Search for the cell housing the specified text and yield its [X, Y] center coordinate. 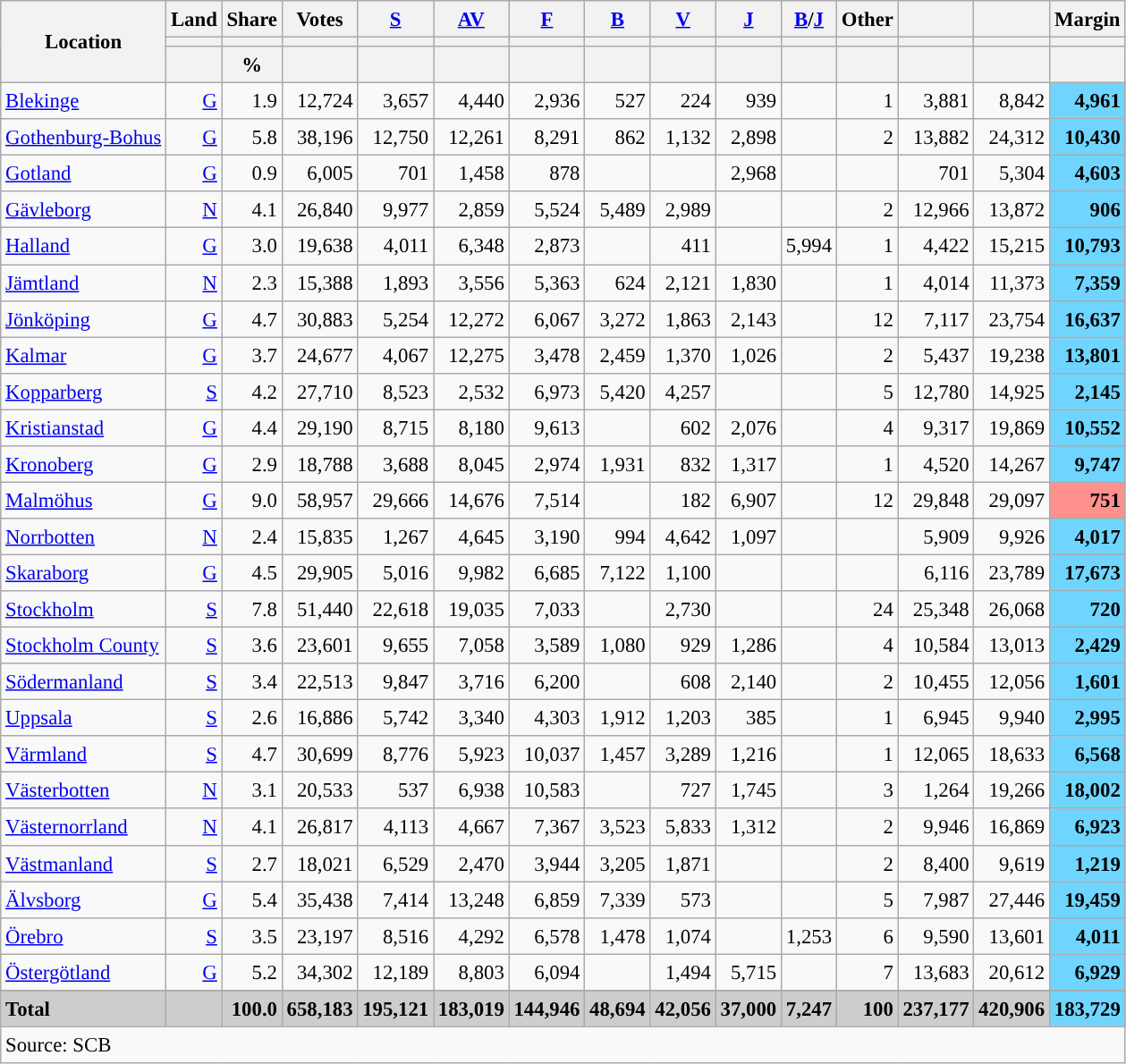
12,275 [472, 356]
Stockholm [84, 610]
4.2 [252, 392]
9,317 [936, 427]
5,715 [748, 973]
Gotland [84, 173]
4,292 [472, 935]
7,058 [472, 646]
B [617, 20]
6,529 [395, 864]
Östergötland [84, 973]
6,005 [320, 173]
2.3 [252, 283]
27,446 [1012, 899]
18,021 [320, 864]
5,489 [617, 209]
7,514 [547, 501]
10,793 [1088, 247]
6,116 [936, 572]
3,190 [547, 536]
19,869 [1012, 427]
182 [683, 501]
12,261 [472, 138]
1,264 [936, 790]
5,304 [1012, 173]
AV [472, 20]
8,291 [547, 138]
2,873 [547, 247]
2,076 [748, 427]
Älvsborg [84, 899]
58,957 [320, 501]
8,776 [395, 755]
4,667 [472, 828]
4,257 [683, 392]
16,637 [1088, 318]
5,994 [809, 247]
7,339 [617, 899]
1,494 [683, 973]
7 [868, 973]
658,183 [320, 1009]
183,019 [472, 1009]
2,995 [1088, 719]
624 [617, 283]
7,367 [547, 828]
1,457 [617, 755]
100.0 [252, 1009]
2.7 [252, 864]
29,848 [936, 501]
420,906 [1012, 1009]
19,266 [1012, 790]
Location [84, 42]
10,552 [1088, 427]
27,710 [320, 392]
29,097 [1012, 501]
1,478 [617, 935]
862 [617, 138]
38,196 [320, 138]
19,459 [1088, 899]
4,014 [936, 283]
2.9 [252, 465]
29,905 [320, 572]
9,946 [936, 828]
Share [252, 20]
994 [617, 536]
1,871 [683, 864]
12,724 [320, 102]
6,685 [547, 572]
527 [617, 102]
1,219 [1088, 864]
7,359 [1088, 283]
4.5 [252, 572]
2,470 [472, 864]
2,968 [748, 173]
18,002 [1088, 790]
10,430 [1088, 138]
8,400 [936, 864]
2.4 [252, 536]
Blekinge [84, 102]
1,317 [748, 465]
8,045 [472, 465]
5,420 [617, 392]
Land [195, 20]
1,267 [395, 536]
Uppsala [84, 719]
7.8 [252, 610]
26,840 [320, 209]
J [748, 20]
906 [1088, 209]
5,909 [936, 536]
1,458 [472, 173]
8,842 [1012, 102]
1,026 [748, 356]
1,893 [395, 283]
3.0 [252, 247]
3,589 [547, 646]
12,780 [936, 392]
3,272 [617, 318]
1,830 [748, 283]
13,872 [1012, 209]
1,370 [683, 356]
19,638 [320, 247]
10,583 [547, 790]
4,440 [472, 102]
3.5 [252, 935]
3,478 [547, 356]
Votes [320, 20]
1,601 [1088, 681]
48,694 [617, 1009]
4,645 [472, 536]
6,200 [547, 681]
18,788 [320, 465]
195,121 [395, 1009]
751 [1088, 501]
10,584 [936, 646]
6,945 [936, 719]
Kronoberg [84, 465]
29,190 [320, 427]
1.9 [252, 102]
3.7 [252, 356]
878 [547, 173]
3,289 [683, 755]
8,516 [395, 935]
1,203 [683, 719]
F [547, 20]
4,113 [395, 828]
4,520 [936, 465]
14,925 [1012, 392]
16,886 [320, 719]
12,056 [1012, 681]
3,340 [472, 719]
Norrbotten [84, 536]
13,013 [1012, 646]
9,926 [1012, 536]
2,532 [472, 392]
608 [683, 681]
13,248 [472, 899]
237,177 [936, 1009]
5,254 [395, 318]
Västmanland [84, 864]
224 [683, 102]
13,801 [1088, 356]
8,523 [395, 392]
Kristianstad [84, 427]
3,523 [617, 828]
7,247 [809, 1009]
7,987 [936, 899]
6,067 [547, 318]
6,929 [1088, 973]
23,197 [320, 935]
22,618 [395, 610]
16,869 [1012, 828]
3 [868, 790]
602 [683, 427]
1,132 [683, 138]
13,683 [936, 973]
4,303 [547, 719]
5,923 [472, 755]
25,348 [936, 610]
Halland [84, 247]
Other [868, 20]
Source: SCB [563, 1044]
30,883 [320, 318]
3.6 [252, 646]
Skaraborg [84, 572]
385 [748, 719]
42,056 [683, 1009]
24,312 [1012, 138]
1,074 [683, 935]
8,715 [395, 427]
5,524 [547, 209]
4,642 [683, 536]
1,216 [748, 755]
23,754 [1012, 318]
7,117 [936, 318]
9,977 [395, 209]
1,312 [748, 828]
17,673 [1088, 572]
3.4 [252, 681]
V [683, 20]
6,938 [472, 790]
6,907 [748, 501]
Värmland [84, 755]
12,189 [395, 973]
24,677 [320, 356]
2,145 [1088, 392]
9,619 [1012, 864]
4,603 [1088, 173]
51,440 [320, 610]
12,272 [472, 318]
24 [868, 610]
5.4 [252, 899]
Malmöhus [84, 501]
9,613 [547, 427]
1,863 [683, 318]
3,881 [936, 102]
4.4 [252, 427]
6,568 [1088, 755]
939 [748, 102]
% [252, 64]
9.0 [252, 501]
Kalmar [84, 356]
1,286 [748, 646]
144,946 [547, 1009]
13,601 [1012, 935]
23,789 [1012, 572]
6,973 [547, 392]
3,688 [395, 465]
23,601 [320, 646]
0.9 [252, 173]
1,080 [617, 646]
5,016 [395, 572]
5,833 [683, 828]
6 [868, 935]
1,097 [748, 536]
12,750 [395, 138]
727 [683, 790]
15,388 [320, 283]
720 [1088, 610]
3,716 [472, 681]
8,180 [472, 427]
35,438 [320, 899]
Södermanland [84, 681]
929 [683, 646]
2.6 [252, 719]
7,033 [547, 610]
Jönköping [84, 318]
5,742 [395, 719]
19,238 [1012, 356]
2,989 [683, 209]
5.8 [252, 138]
20,612 [1012, 973]
9,747 [1088, 465]
30,699 [320, 755]
1,253 [809, 935]
6,859 [547, 899]
2,143 [748, 318]
14,267 [1012, 465]
2,859 [472, 209]
13,882 [936, 138]
29,666 [395, 501]
9,940 [1012, 719]
2,898 [748, 138]
Margin [1088, 20]
7,414 [395, 899]
9,655 [395, 646]
7,122 [617, 572]
37,000 [748, 1009]
9,847 [395, 681]
20,533 [320, 790]
6,923 [1088, 828]
5,437 [936, 356]
1,931 [617, 465]
2,974 [547, 465]
411 [683, 247]
Jämtland [84, 283]
Total [84, 1009]
4,067 [395, 356]
3,657 [395, 102]
573 [683, 899]
6,578 [547, 935]
Stockholm County [84, 646]
15,835 [320, 536]
4,961 [1088, 102]
10,455 [936, 681]
B/J [809, 20]
34,302 [320, 973]
19,035 [472, 610]
4,017 [1088, 536]
Kopparberg [84, 392]
9,590 [936, 935]
22,513 [320, 681]
5.2 [252, 973]
Västernorrland [84, 828]
15,215 [1012, 247]
Västerbotten [84, 790]
2,121 [683, 283]
12,966 [936, 209]
1,745 [748, 790]
3,205 [617, 864]
26,068 [1012, 610]
4,422 [936, 247]
537 [395, 790]
6,094 [547, 973]
14,676 [472, 501]
1,100 [683, 572]
8,803 [472, 973]
12,065 [936, 755]
Gävleborg [84, 209]
2,730 [683, 610]
18,633 [1012, 755]
2,429 [1088, 646]
9,982 [472, 572]
832 [683, 465]
5,363 [547, 283]
Örebro [84, 935]
2,936 [547, 102]
26,817 [320, 828]
2,140 [748, 681]
183,729 [1088, 1009]
Gothenburg-Bohus [84, 138]
3.1 [252, 790]
3,944 [547, 864]
1,912 [617, 719]
100 [868, 1009]
6,348 [472, 247]
11,373 [1012, 283]
3,556 [472, 283]
10,037 [547, 755]
2,459 [617, 356]
